Pinpoint the cell where the given text exists, returning its (x, y) midpoint coordinate. 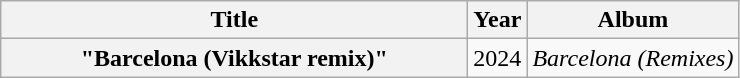
2024 (498, 58)
Year (498, 20)
Title (234, 20)
Album (633, 20)
"Barcelona (Vikkstar remix)" (234, 58)
Barcelona (Remixes) (633, 58)
